Extract the (x, y) coordinate from the center of the cell holding the provided text.  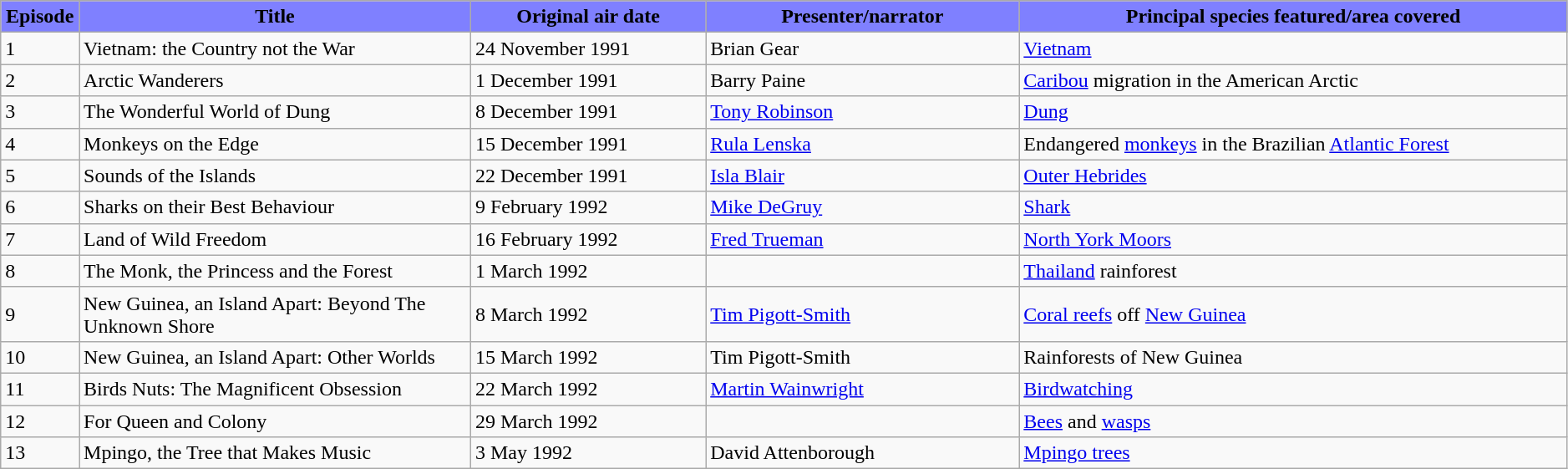
6 (40, 207)
New Guinea, an Island Apart: Beyond The Unknown Shore (276, 314)
Barry Paine (862, 80)
Rula Lenska (862, 144)
15 December 1991 (588, 144)
Original air date (588, 17)
Tony Robinson (862, 112)
Monkeys on the Edge (276, 144)
1 March 1992 (588, 271)
Endangered monkeys in the Brazilian Atlantic Forest (1293, 144)
Shark (1293, 207)
12 (40, 421)
16 February 1992 (588, 239)
New Guinea, an Island Apart: Other Worlds (276, 357)
13 (40, 453)
7 (40, 239)
Mpingo, the Tree that Makes Music (276, 453)
Arctic Wanderers (276, 80)
24 November 1991 (588, 48)
David Attenborough (862, 453)
Caribou migration in the American Arctic (1293, 80)
3 May 1992 (588, 453)
Vietnam: the Country not the War (276, 48)
The Monk, the Princess and the Forest (276, 271)
22 March 1992 (588, 389)
Birds Nuts: The Magnificent Obsession (276, 389)
8 (40, 271)
8 December 1991 (588, 112)
22 December 1991 (588, 176)
The Wonderful World of Dung (276, 112)
9 (40, 314)
9 February 1992 (588, 207)
Presenter/narrator (862, 17)
15 March 1992 (588, 357)
Isla Blair (862, 176)
1 December 1991 (588, 80)
Principal species featured/area covered (1293, 17)
29 March 1992 (588, 421)
Fred Trueman (862, 239)
2 (40, 80)
Episode (40, 17)
For Queen and Colony (276, 421)
3 (40, 112)
Coral reefs off New Guinea (1293, 314)
Vietnam (1293, 48)
Sharks on their Best Behaviour (276, 207)
11 (40, 389)
Mike DeGruy (862, 207)
1 (40, 48)
8 March 1992 (588, 314)
5 (40, 176)
Title (276, 17)
Sounds of the Islands (276, 176)
Martin Wainwright (862, 389)
Dung (1293, 112)
10 (40, 357)
Brian Gear (862, 48)
Mpingo trees (1293, 453)
North York Moors (1293, 239)
Land of Wild Freedom (276, 239)
Bees and wasps (1293, 421)
Thailand rainforest (1293, 271)
Rainforests of New Guinea (1293, 357)
Outer Hebrides (1293, 176)
Birdwatching (1293, 389)
4 (40, 144)
